Find where the given text appears and provide that cell's center as (x, y) coordinate. 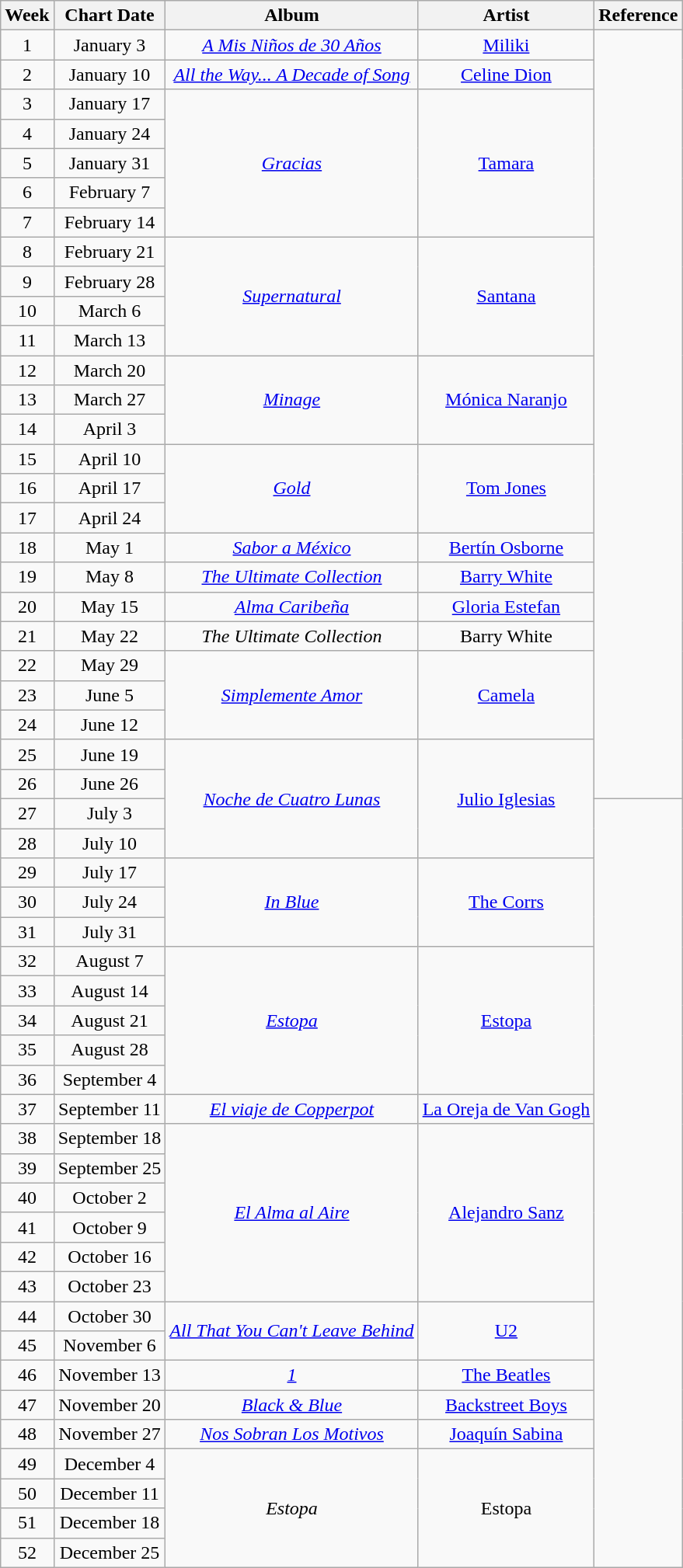
July 24 (110, 902)
The Corrs (507, 902)
November 20 (110, 1405)
Julio Iglesias (507, 798)
28 (27, 843)
All That You Can't Leave Behind (292, 1331)
July 17 (110, 873)
Gracias (292, 163)
Sabor a México (292, 548)
23 (27, 695)
10 (27, 311)
11 (27, 340)
September 11 (110, 1109)
Noche de Cuatro Lunas (292, 798)
31 (27, 932)
16 (27, 488)
September 18 (110, 1139)
October 2 (110, 1198)
El viaje de Copperpot (292, 1109)
May 29 (110, 666)
35 (27, 1050)
24 (27, 725)
Gold (292, 488)
March 27 (110, 400)
47 (27, 1405)
Backstreet Boys (507, 1405)
March 20 (110, 370)
36 (27, 1080)
October 30 (110, 1316)
19 (27, 577)
July 31 (110, 932)
39 (27, 1168)
44 (27, 1316)
August 14 (110, 991)
34 (27, 1020)
49 (27, 1464)
January 24 (110, 134)
April 17 (110, 488)
May 1 (110, 548)
July 10 (110, 843)
6 (27, 193)
41 (27, 1227)
January 17 (110, 104)
Alma Caribeña (292, 607)
37 (27, 1109)
March 13 (110, 340)
June 19 (110, 754)
33 (27, 991)
All the Way... A Decade of Song (292, 75)
Minage (292, 400)
38 (27, 1139)
Reference (639, 16)
Joaquín Sabina (507, 1434)
December 18 (110, 1523)
August 28 (110, 1050)
June 26 (110, 784)
November 27 (110, 1434)
Camela (507, 695)
April 3 (110, 429)
November 13 (110, 1375)
August 21 (110, 1020)
December 11 (110, 1493)
Miliki (507, 45)
2 (27, 75)
Supernatural (292, 296)
Black & Blue (292, 1405)
45 (27, 1346)
A Mis Niños de 30 Años (292, 45)
26 (27, 784)
32 (27, 961)
17 (27, 518)
October 16 (110, 1257)
51 (27, 1523)
January 3 (110, 45)
El Alma al Aire (292, 1212)
29 (27, 873)
5 (27, 163)
14 (27, 429)
7 (27, 222)
27 (27, 813)
50 (27, 1493)
21 (27, 636)
June 12 (110, 725)
40 (27, 1198)
3 (27, 104)
U2 (507, 1331)
18 (27, 548)
20 (27, 607)
September 25 (110, 1168)
Tamara (507, 163)
Alejandro Sanz (507, 1212)
May 22 (110, 636)
9 (27, 281)
April 24 (110, 518)
Nos Sobran Los Motivos (292, 1434)
13 (27, 400)
Santana (507, 296)
Week (27, 16)
In Blue (292, 902)
4 (27, 134)
Artist (507, 16)
September 4 (110, 1080)
Simplemente Amor (292, 695)
12 (27, 370)
Album (292, 16)
8 (27, 252)
October 23 (110, 1286)
Chart Date (110, 16)
42 (27, 1257)
February 21 (110, 252)
October 9 (110, 1227)
January 31 (110, 163)
Mónica Naranjo (507, 400)
Bertín Osborne (507, 548)
15 (27, 459)
46 (27, 1375)
March 6 (110, 311)
The Beatles (507, 1375)
25 (27, 754)
February 7 (110, 193)
Celine Dion (507, 75)
January 10 (110, 75)
May 8 (110, 577)
April 10 (110, 459)
La Oreja de Van Gogh (507, 1109)
June 5 (110, 695)
February 28 (110, 281)
22 (27, 666)
November 6 (110, 1346)
February 14 (110, 222)
December 4 (110, 1464)
May 15 (110, 607)
52 (27, 1552)
43 (27, 1286)
July 3 (110, 813)
December 25 (110, 1552)
Tom Jones (507, 488)
August 7 (110, 961)
Gloria Estefan (507, 607)
30 (27, 902)
48 (27, 1434)
